Output the [X, Y] coordinate of the center of the cell containing the given text.  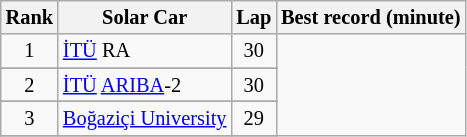
29 [254, 118]
İTÜ ARIBA-2 [144, 85]
Best record (minute) [370, 17]
Boğaziçi University [144, 118]
Solar Car [144, 17]
Lap [254, 17]
İTÜ RA [144, 51]
Rank [30, 17]
1 [30, 51]
2 [30, 85]
3 [30, 118]
